Scan for the cell matching the given text and deliver its (x, y) coordinate at center. 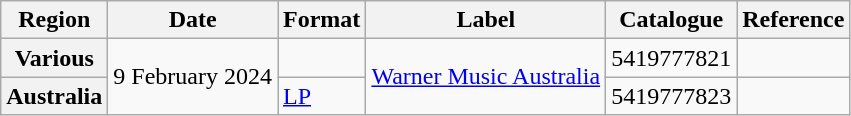
5419777821 (672, 58)
Label (486, 20)
Format (322, 20)
Warner Music Australia (486, 77)
Australia (54, 96)
5419777823 (672, 96)
Date (193, 20)
9 February 2024 (193, 77)
LP (322, 96)
Reference (794, 20)
Catalogue (672, 20)
Various (54, 58)
Region (54, 20)
